Search for the cell housing the specified text and yield its [X, Y] center coordinate. 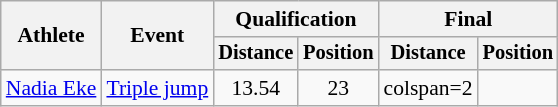
colspan=2 [428, 88]
23 [338, 88]
Event [157, 36]
13.54 [256, 88]
Final [468, 19]
Athlete [52, 36]
Triple jump [157, 88]
Qualification [296, 19]
Nadia Eke [52, 88]
